Return the (x, y) coordinate for the center point of the cell that contains the specified text.  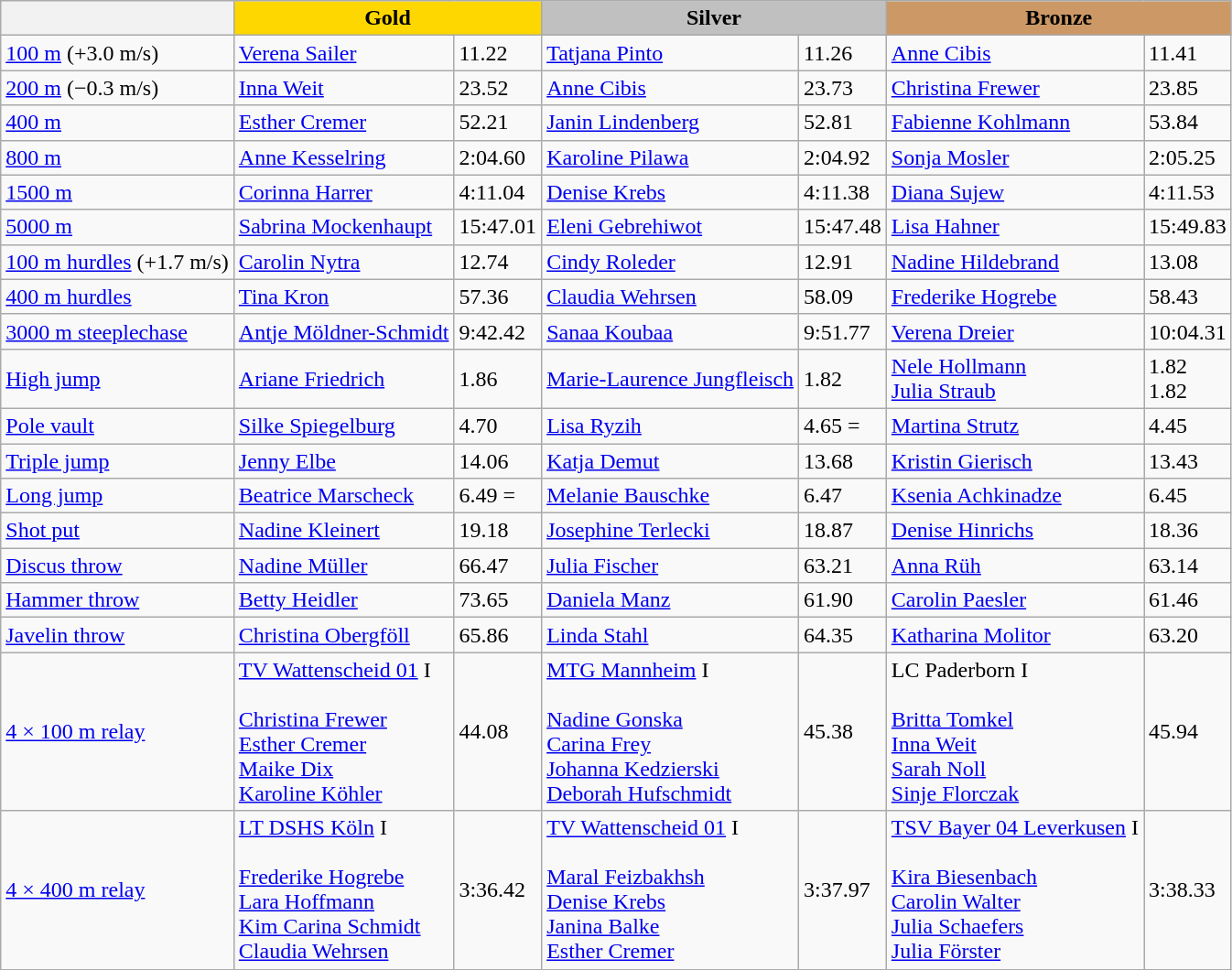
LC Paderborn I Britta Tomkel Inna Weit Sarah Noll Sinje Florczak (1014, 732)
52.21 (498, 123)
13.43 (1188, 460)
23.52 (498, 88)
2:04.92 (843, 157)
73.65 (498, 600)
45.38 (843, 732)
Linda Stahl (670, 635)
Claudia Wehrsen (670, 296)
Hammer throw (117, 600)
1.82 (843, 379)
Katja Demut (670, 460)
3000 m steeplechase (117, 331)
100 m hurdles (+1.7 m/s) (117, 262)
4.70 (498, 426)
61.46 (1188, 600)
Carolin Nytra (344, 262)
TV Wattenscheid 01 I Maral Feizbakhsh Denise Krebs Janina Balke Esther Cremer (670, 889)
Kristin Gierisch (1014, 460)
3:37.97 (843, 889)
12.91 (843, 262)
Silver (714, 18)
61.90 (843, 600)
58.09 (843, 296)
4:11.53 (1188, 192)
4.45 (1188, 426)
Sabrina Mockenhaupt (344, 227)
15:49.83 (1188, 227)
64.35 (843, 635)
Ksenia Achkinadze (1014, 496)
Sonja Mosler (1014, 157)
Gold (387, 18)
13.08 (1188, 262)
63.21 (843, 566)
Karoline Pilawa (670, 157)
4 × 400 m relay (117, 889)
High jump (117, 379)
1.82 1.82 (1188, 379)
4:11.04 (498, 192)
Cindy Roleder (670, 262)
Shot put (117, 531)
11.22 (498, 53)
Silke Spiegelburg (344, 426)
Christina Obergföll (344, 635)
Janin Lindenberg (670, 123)
23.73 (843, 88)
Long jump (117, 496)
Nadine Kleinert (344, 531)
58.43 (1188, 296)
400 m hurdles (117, 296)
Bronze (1058, 18)
4.65 = (843, 426)
Diana Sujew (1014, 192)
11.41 (1188, 53)
6.49 = (498, 496)
9:42.42 (498, 331)
53.84 (1188, 123)
Fabienne Kohlmann (1014, 123)
Esther Cremer (344, 123)
Beatrice Marscheck (344, 496)
4:11.38 (843, 192)
Katharina Molitor (1014, 635)
Inna Weit (344, 88)
Nadine Hildebrand (1014, 262)
2:05.25 (1188, 157)
TV Wattenscheid 01 I Christina Frewer Esther Cremer Maike Dix Karoline Köhler (344, 732)
Tina Kron (344, 296)
Martina Strutz (1014, 426)
10:04.31 (1188, 331)
2:04.60 (498, 157)
Verena Sailer (344, 53)
Javelin throw (117, 635)
57.36 (498, 296)
14.06 (498, 460)
18.36 (1188, 531)
Discus throw (117, 566)
Christina Frewer (1014, 88)
45.94 (1188, 732)
Eleni Gebrehiwot (670, 227)
1.86 (498, 379)
23.85 (1188, 88)
Denise Hinrichs (1014, 531)
18.87 (843, 531)
Anne Kesselring (344, 157)
TSV Bayer 04 Leverkusen I Kira Biesenbach Carolin Walter Julia Schaefers Julia Förster (1014, 889)
52.81 (843, 123)
Lisa Hahner (1014, 227)
Julia Fischer (670, 566)
Lisa Ryzih (670, 426)
Pole vault (117, 426)
Denise Krebs (670, 192)
Triple jump (117, 460)
15:47.01 (498, 227)
19.18 (498, 531)
63.20 (1188, 635)
Antje Möldner-Schmidt (344, 331)
MTG Mannheim I Nadine Gonska Carina Frey Johanna Kedzierski Deborah Hufschmidt (670, 732)
LT DSHS Köln I Frederike Hogrebe Lara Hoffmann Kim Carina Schmidt Claudia Wehrsen (344, 889)
3:36.42 (498, 889)
66.47 (498, 566)
Carolin Paesler (1014, 600)
13.68 (843, 460)
9:51.77 (843, 331)
Verena Dreier (1014, 331)
Frederike Hogrebe (1014, 296)
4 × 100 m relay (117, 732)
400 m (117, 123)
Ariane Friedrich (344, 379)
Tatjana Pinto (670, 53)
3:38.33 (1188, 889)
Marie-Laurence Jungfleisch (670, 379)
65.86 (498, 635)
6.45 (1188, 496)
100 m (+3.0 m/s) (117, 53)
15:47.48 (843, 227)
Betty Heidler (344, 600)
44.08 (498, 732)
6.47 (843, 496)
Melanie Bauschke (670, 496)
12.74 (498, 262)
Daniela Manz (670, 600)
1500 m (117, 192)
5000 m (117, 227)
Nadine Müller (344, 566)
200 m (−0.3 m/s) (117, 88)
Jenny Elbe (344, 460)
Sanaa Koubaa (670, 331)
Corinna Harrer (344, 192)
800 m (117, 157)
Anna Rüh (1014, 566)
Nele HollmannJulia Straub (1014, 379)
63.14 (1188, 566)
11.26 (843, 53)
Josephine Terlecki (670, 531)
